Capture the cell that displays the provided text and extract its [x, y] central coordinate. 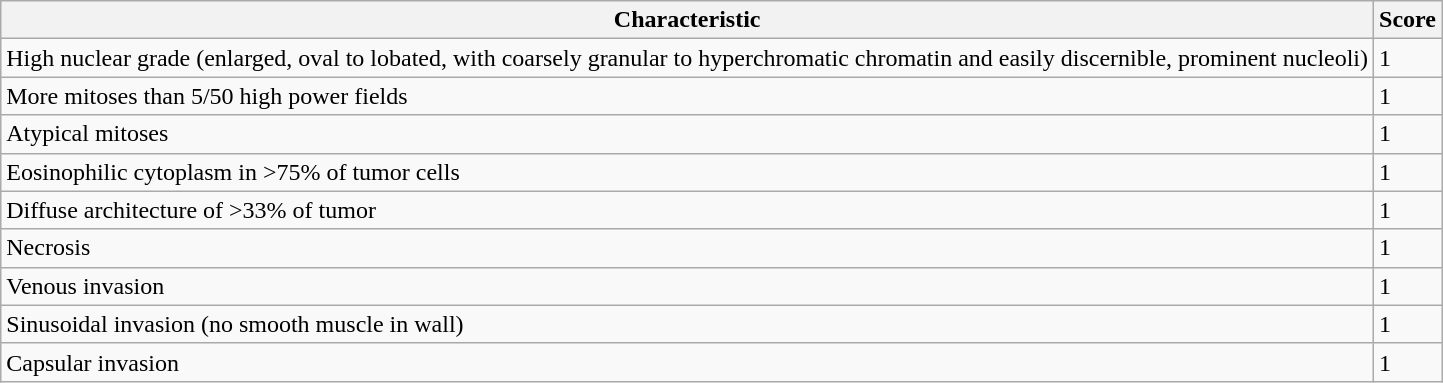
Sinusoidal invasion (no smooth muscle in wall) [688, 324]
Necrosis [688, 248]
Atypical mitoses [688, 134]
More mitoses than 5/50 high power fields [688, 96]
Eosinophilic cytoplasm in >75% of tumor cells [688, 172]
Venous invasion [688, 286]
Diffuse architecture of >33% of tumor [688, 210]
Characteristic [688, 20]
Score [1408, 20]
High nuclear grade (enlarged, oval to lobated, with coarsely granular to hyperchromatic chromatin and easily discernible, prominent nucleoli) [688, 58]
Capsular invasion [688, 362]
